Pinpoint the cell where the given text exists, returning its (x, y) midpoint coordinate. 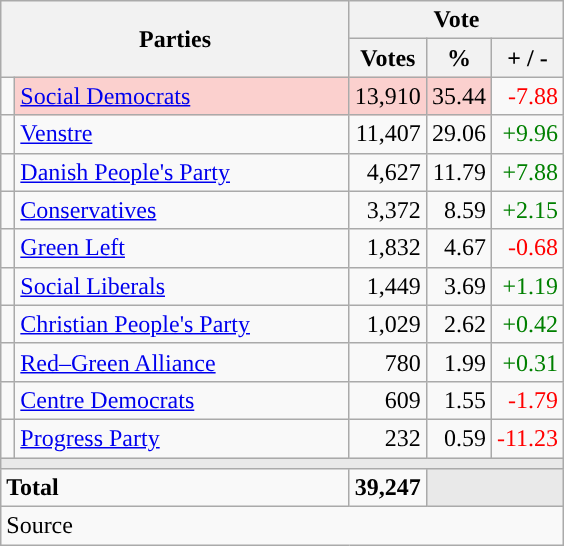
29.06 (458, 134)
39,247 (388, 488)
11,407 (388, 134)
2.62 (458, 324)
Social Democrats (182, 96)
1.55 (458, 400)
Parties (176, 39)
1,029 (388, 324)
11.79 (458, 172)
Progress Party (182, 438)
-7.88 (527, 96)
Social Liberals (182, 286)
Total (176, 488)
Conservatives (182, 210)
1.99 (458, 362)
+9.96 (527, 134)
+0.31 (527, 362)
609 (388, 400)
35.44 (458, 96)
+ / - (527, 58)
Source (282, 526)
8.59 (458, 210)
3.69 (458, 286)
232 (388, 438)
Red–Green Alliance (182, 362)
+0.42 (527, 324)
-0.68 (527, 248)
% (458, 58)
Centre Democrats (182, 400)
3,372 (388, 210)
Danish People's Party (182, 172)
-1.79 (527, 400)
+2.15 (527, 210)
+1.19 (527, 286)
Venstre (182, 134)
1,449 (388, 286)
4,627 (388, 172)
-11.23 (527, 438)
Vote (456, 20)
Votes (388, 58)
Green Left (182, 248)
+7.88 (527, 172)
780 (388, 362)
1,832 (388, 248)
Christian People's Party (182, 324)
0.59 (458, 438)
4.67 (458, 248)
13,910 (388, 96)
